Determine the [X, Y] coordinate at the center of the cell enclosing the given text.  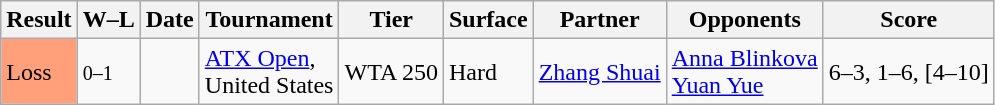
Tournament [269, 20]
Partner [600, 20]
Date [170, 20]
Tier [391, 20]
Surface [488, 20]
0–1 [108, 72]
WTA 250 [391, 72]
Zhang Shuai [600, 72]
Anna Blinkova Yuan Yue [744, 72]
W–L [108, 20]
Result [39, 20]
6–3, 1–6, [4–10] [908, 72]
Opponents [744, 20]
ATX Open, United States [269, 72]
Hard [488, 72]
Score [908, 20]
Loss [39, 72]
